From the cell containing the given text, extract its center point as [X, Y] coordinate. 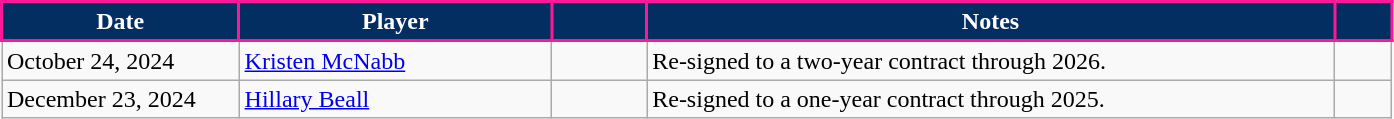
Kristen McNabb [396, 60]
Re-signed to a two-year contract through 2026. [991, 60]
Notes [991, 22]
Hillary Beall [396, 99]
December 23, 2024 [121, 99]
October 24, 2024 [121, 60]
Re-signed to a one-year contract through 2025. [991, 99]
Player [396, 22]
Date [121, 22]
